Search for the cell housing the specified text and yield its (x, y) center coordinate. 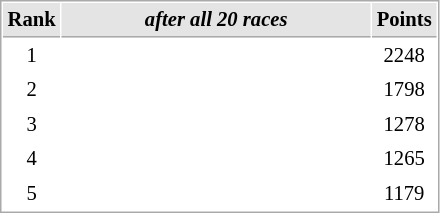
5 (32, 194)
Points (404, 20)
Rank (32, 20)
2248 (404, 56)
after all 20 races (216, 20)
1 (32, 56)
1265 (404, 158)
3 (32, 124)
2 (32, 90)
1798 (404, 90)
1278 (404, 124)
1179 (404, 194)
4 (32, 158)
